Detect which cell encompasses the target text, then output its (X, Y) center coordinate. 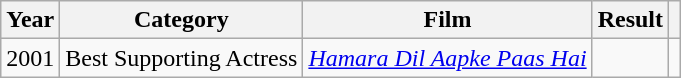
Film (448, 20)
Category (182, 20)
2001 (30, 58)
Best Supporting Actress (182, 58)
Result (630, 20)
Hamara Dil Aapke Paas Hai (448, 58)
Year (30, 20)
